Return (X, Y) of the center of cell containing provided text 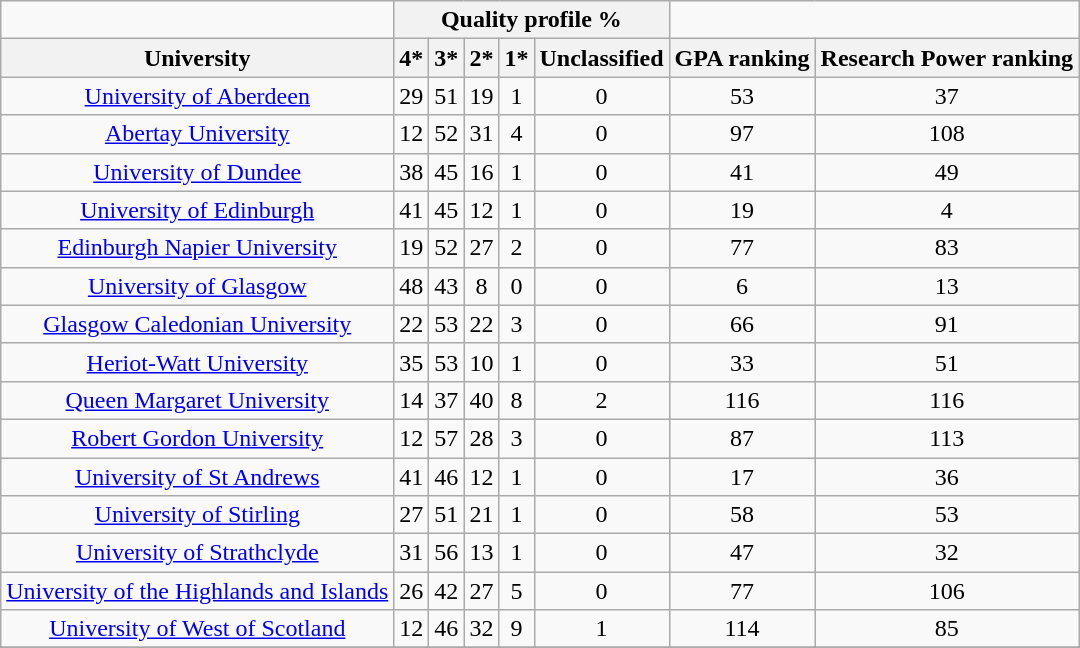
42 (446, 591)
113 (946, 438)
GPA ranking (742, 58)
35 (412, 362)
85 (946, 629)
29 (412, 96)
38 (412, 172)
Quality profile % (532, 20)
36 (946, 477)
1* (516, 58)
47 (742, 553)
58 (742, 515)
5 (516, 591)
83 (946, 248)
49 (946, 172)
40 (482, 400)
97 (742, 134)
33 (742, 362)
106 (946, 591)
57 (446, 438)
Robert Gordon University (198, 438)
Edinburgh Napier University (198, 248)
University of Edinburgh (198, 210)
43 (446, 286)
56 (446, 553)
17 (742, 477)
University (198, 58)
66 (742, 324)
108 (946, 134)
Queen Margaret University (198, 400)
2* (482, 58)
16 (482, 172)
6 (742, 286)
114 (742, 629)
28 (482, 438)
University of the Highlands and Islands (198, 591)
Research Power ranking (946, 58)
14 (412, 400)
Glasgow Caledonian University (198, 324)
Abertay University (198, 134)
26 (412, 591)
87 (742, 438)
21 (482, 515)
University of Strathclyde (198, 553)
4* (412, 58)
Heriot-Watt University (198, 362)
48 (412, 286)
9 (516, 629)
University of Stirling (198, 515)
91 (946, 324)
University of Dundee (198, 172)
University of St Andrews (198, 477)
Unclassified (602, 58)
University of Aberdeen (198, 96)
University of Glasgow (198, 286)
University of West of Scotland (198, 629)
3* (446, 58)
10 (482, 362)
